Return the (x, y) coordinate for the center point of the cell that contains the specified text.  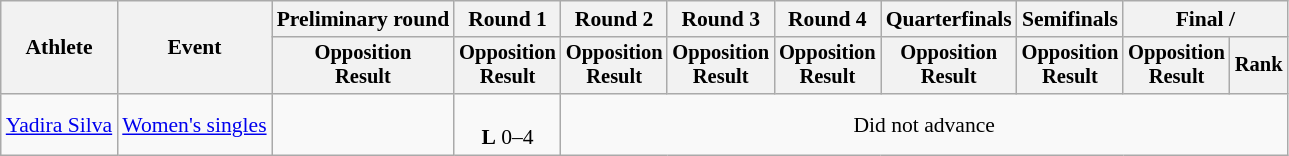
Round 3 (720, 19)
Rank (1259, 66)
L 0–4 (508, 124)
Athlete (59, 48)
Round 1 (508, 19)
Women's singles (194, 124)
Quarterfinals (949, 19)
Did not advance (924, 124)
Round 2 (614, 19)
Yadira Silva (59, 124)
Preliminary round (364, 19)
Semifinals (1070, 19)
Round 4 (828, 19)
Final / (1205, 19)
Event (194, 48)
